Provide the [X, Y] coordinate of the cell's center where the given text is located.  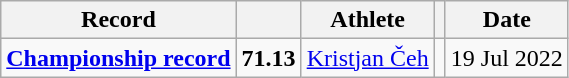
Date [506, 20]
Kristjan Čeh [368, 58]
71.13 [268, 58]
Record [118, 20]
Championship record [118, 58]
Athlete [368, 20]
19 Jul 2022 [506, 58]
